Pinpoint the cell where the given text exists, returning its (X, Y) midpoint coordinate. 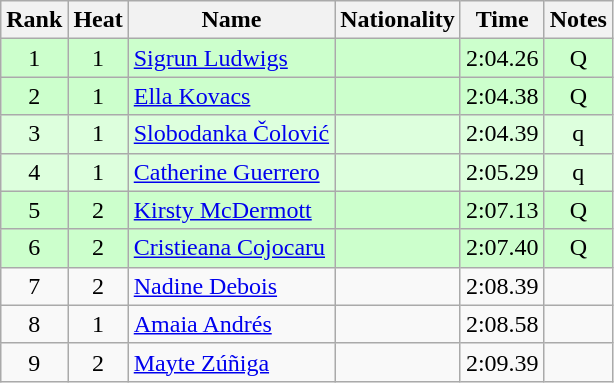
2:09.39 (502, 362)
Ella Kovacs (231, 96)
Sigrun Ludwigs (231, 58)
2:04.26 (502, 58)
Amaia Andrés (231, 324)
Catherine Guerrero (231, 172)
Mayte Zúñiga (231, 362)
2:08.58 (502, 324)
Nadine Debois (231, 286)
Heat (98, 20)
2:04.39 (502, 134)
2:05.29 (502, 172)
Notes (578, 20)
2:08.39 (502, 286)
6 (34, 248)
3 (34, 134)
2:07.13 (502, 210)
2:04.38 (502, 96)
Rank (34, 20)
Name (231, 20)
7 (34, 286)
2:07.40 (502, 248)
Slobodanka Čolović (231, 134)
Time (502, 20)
Cristieana Cojocaru (231, 248)
4 (34, 172)
Kirsty McDermott (231, 210)
8 (34, 324)
9 (34, 362)
5 (34, 210)
Nationality (398, 20)
